Return (x, y) of the center of cell containing provided text 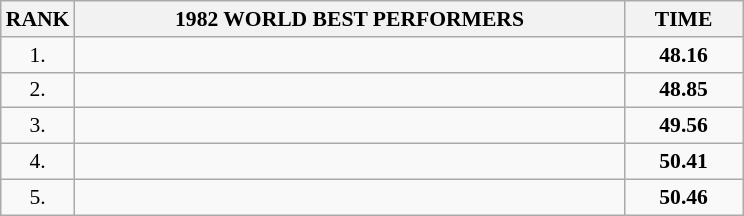
5. (38, 197)
50.41 (684, 162)
48.85 (684, 90)
50.46 (684, 197)
4. (38, 162)
48.16 (684, 55)
TIME (684, 19)
2. (38, 90)
1. (38, 55)
1982 WORLD BEST PERFORMERS (349, 19)
3. (38, 126)
49.56 (684, 126)
RANK (38, 19)
